Find where the given text appears and provide that cell's center as [X, Y] coordinate. 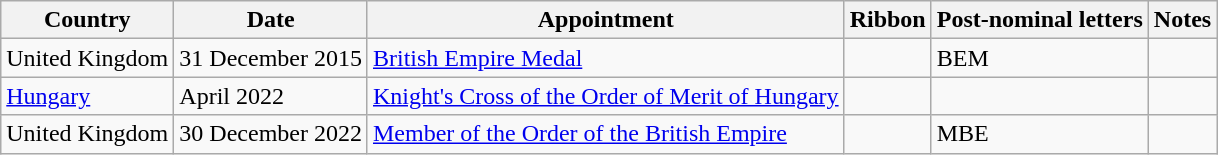
British Empire Medal [606, 58]
Country [88, 20]
Hungary [88, 96]
Ribbon [888, 20]
31 December 2015 [271, 58]
30 December 2022 [271, 134]
Post-nominal letters [1040, 20]
Member of the Order of the British Empire [606, 134]
Knight's Cross of the Order of Merit of Hungary [606, 96]
Notes [1182, 20]
Appointment [606, 20]
April 2022 [271, 96]
MBE [1040, 134]
Date [271, 20]
BEM [1040, 58]
